Search for the cell housing the specified text and yield its (x, y) center coordinate. 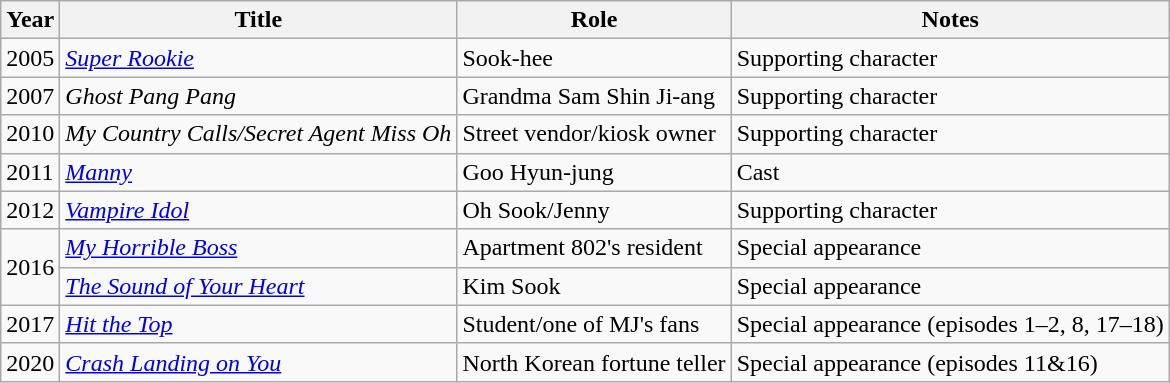
Title (258, 20)
Apartment 802's resident (594, 248)
Special appearance (episodes 1–2, 8, 17–18) (950, 324)
Kim Sook (594, 286)
2005 (30, 58)
Goo Hyun-jung (594, 172)
Oh Sook/Jenny (594, 210)
2016 (30, 267)
Vampire Idol (258, 210)
Street vendor/kiosk owner (594, 134)
Notes (950, 20)
Role (594, 20)
2007 (30, 96)
2011 (30, 172)
Manny (258, 172)
2012 (30, 210)
Grandma Sam Shin Ji-ang (594, 96)
Ghost Pang Pang (258, 96)
The Sound of Your Heart (258, 286)
2010 (30, 134)
2017 (30, 324)
Special appearance (episodes 11&16) (950, 362)
North Korean fortune teller (594, 362)
2020 (30, 362)
My Horrible Boss (258, 248)
Hit the Top (258, 324)
Year (30, 20)
Crash Landing on You (258, 362)
Student/one of MJ's fans (594, 324)
My Country Calls/Secret Agent Miss Oh (258, 134)
Sook-hee (594, 58)
Cast (950, 172)
Super Rookie (258, 58)
